Determine the [x, y] coordinate at the center of the cell enclosing the given text.  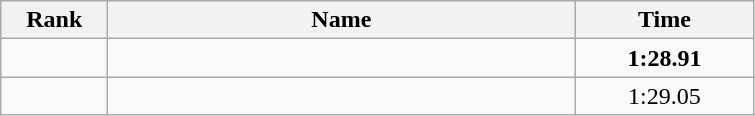
Rank [54, 20]
1:28.91 [664, 58]
Time [664, 20]
Name [342, 20]
1:29.05 [664, 96]
